Determine the (x, y) coordinate at the center of the cell enclosing the given text.  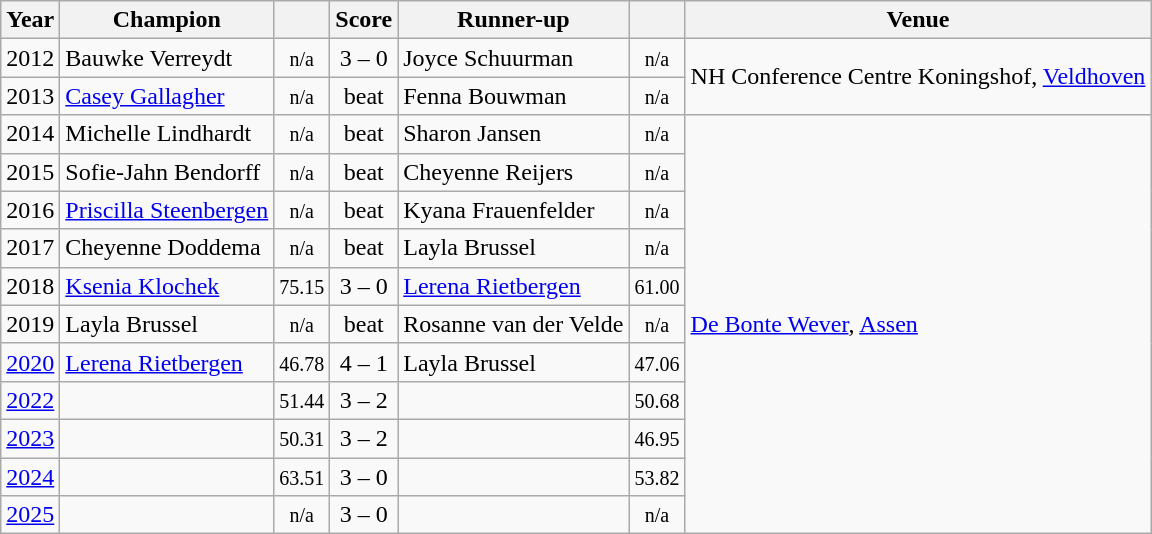
Priscilla Steenbergen (167, 210)
2024 (30, 477)
Score (364, 20)
2014 (30, 134)
2017 (30, 248)
Sofie-Jahn Bendorff (167, 172)
Kyana Frauenfelder (514, 210)
Runner-up (514, 20)
Joyce Schuurman (514, 58)
De Bonte Wever, Assen (918, 324)
Michelle Lindhardt (167, 134)
63.51 (302, 477)
46.95 (657, 438)
2019 (30, 324)
Champion (167, 20)
2023 (30, 438)
47.06 (657, 362)
2025 (30, 515)
Year (30, 20)
75.15 (302, 286)
2022 (30, 400)
4 – 1 (364, 362)
2018 (30, 286)
Venue (918, 20)
2015 (30, 172)
2016 (30, 210)
Ksenia Klochek (167, 286)
61.00 (657, 286)
2012 (30, 58)
50.68 (657, 400)
NH Conference Centre Koningshof, Veldhoven (918, 77)
46.78 (302, 362)
2020 (30, 362)
Cheyenne Doddema (167, 248)
Cheyenne Reijers (514, 172)
Rosanne van der Velde (514, 324)
Casey Gallagher (167, 96)
50.31 (302, 438)
2013 (30, 96)
Bauwke Verreydt (167, 58)
51.44 (302, 400)
Fenna Bouwman (514, 96)
53.82 (657, 477)
Sharon Jansen (514, 134)
